Determine the [x, y] coordinate at the center of the cell enclosing the given text.  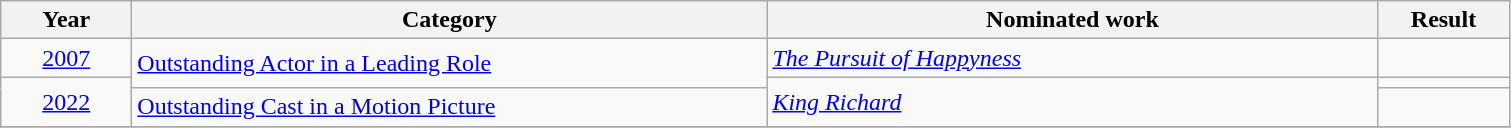
Category [450, 20]
Result [1444, 20]
The Pursuit of Happyness [1072, 58]
2007 [66, 58]
Year [66, 20]
Outstanding Actor in a Leading Role [450, 64]
Nominated work [1072, 20]
2022 [66, 102]
King Richard [1072, 102]
Outstanding Cast in a Motion Picture [450, 107]
